Pinpoint the cell where the given text exists, returning its (x, y) midpoint coordinate. 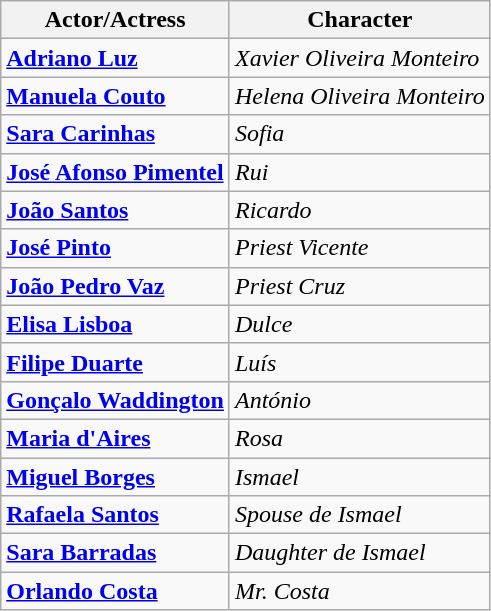
Dulce (360, 324)
Daughter de Ismael (360, 553)
Mr. Costa (360, 591)
Rosa (360, 438)
Rafaela Santos (116, 515)
José Pinto (116, 248)
João Pedro Vaz (116, 286)
Helena Oliveira Monteiro (360, 96)
Luís (360, 362)
Priest Cruz (360, 286)
Sara Barradas (116, 553)
Character (360, 20)
Priest Vicente (360, 248)
Rui (360, 172)
Filipe Duarte (116, 362)
António (360, 400)
Ricardo (360, 210)
Miguel Borges (116, 477)
Manuela Couto (116, 96)
José Afonso Pimentel (116, 172)
Adriano Luz (116, 58)
Maria d'Aires (116, 438)
Xavier Oliveira Monteiro (360, 58)
Gonçalo Waddington (116, 400)
Sofia (360, 134)
Elisa Lisboa (116, 324)
Orlando Costa (116, 591)
Spouse de Ismael (360, 515)
Actor/Actress (116, 20)
João Santos (116, 210)
Sara Carinhas (116, 134)
Ismael (360, 477)
